Detect which cell encompasses the target text, then output its [x, y] center coordinate. 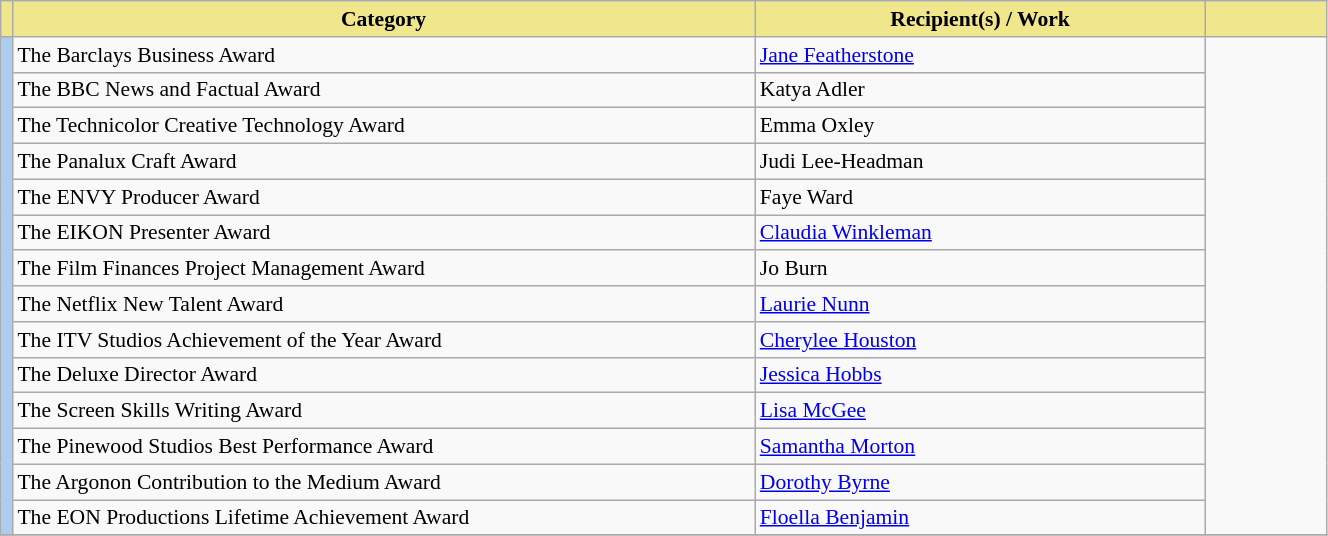
Judi Lee-Headman [980, 162]
The Panalux Craft Award [383, 162]
Cherylee Houston [980, 340]
Laurie Nunn [980, 304]
Samantha Morton [980, 447]
Lisa McGee [980, 411]
Category [383, 19]
Faye Ward [980, 197]
The Film Finances Project Management Award [383, 269]
The EON Productions Lifetime Achievement Award [383, 518]
Jo Burn [980, 269]
Recipient(s) / Work [980, 19]
The Argonon Contribution to the Medium Award [383, 482]
The Deluxe Director Award [383, 375]
The Technicolor Creative Technology Award [383, 126]
Claudia Winkleman [980, 233]
Dorothy Byrne [980, 482]
Emma Oxley [980, 126]
The BBC News and Factual Award [383, 90]
The Pinewood Studios Best Performance Award [383, 447]
Katya Adler [980, 90]
The EIKON Presenter Award [383, 233]
Jane Featherstone [980, 55]
The Netflix New Talent Award [383, 304]
Floella Benjamin [980, 518]
The ITV Studios Achievement of the Year Award [383, 340]
The Screen Skills Writing Award [383, 411]
Jessica Hobbs [980, 375]
The ENVY Producer Award [383, 197]
The Barclays Business Award [383, 55]
